Search for the cell housing the specified text and yield its [x, y] center coordinate. 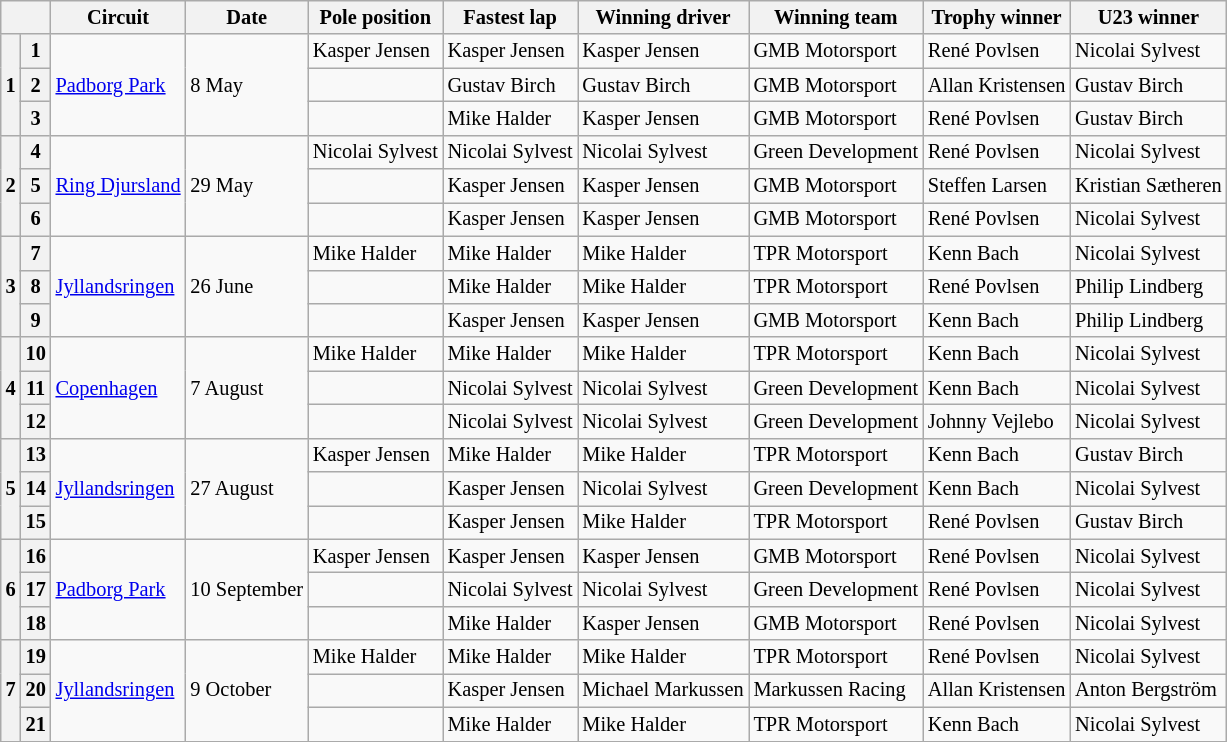
7 August [246, 388]
Anton Bergström [1148, 690]
18 [36, 623]
12 [36, 421]
26 June [246, 286]
Steffen Larsen [996, 186]
Winning team [836, 17]
Michael Markussen [664, 690]
Copenhagen [118, 388]
21 [36, 724]
10 [36, 354]
Trophy winner [996, 17]
Pole position [376, 17]
27 August [246, 488]
Winning driver [664, 17]
Kristian Sætheren [1148, 186]
14 [36, 489]
Circuit [118, 17]
Markussen Racing [836, 690]
17 [36, 589]
8 [36, 287]
9 [36, 320]
20 [36, 690]
10 September [246, 590]
13 [36, 455]
Fastest lap [510, 17]
Date [246, 17]
15 [36, 522]
16 [36, 556]
11 [36, 388]
29 May [246, 186]
Ring Djursland [118, 186]
8 May [246, 84]
9 October [246, 690]
Johnny Vejlebo [996, 421]
19 [36, 657]
U23 winner [1148, 17]
